Capture the cell that displays the provided text and extract its [X, Y] central coordinate. 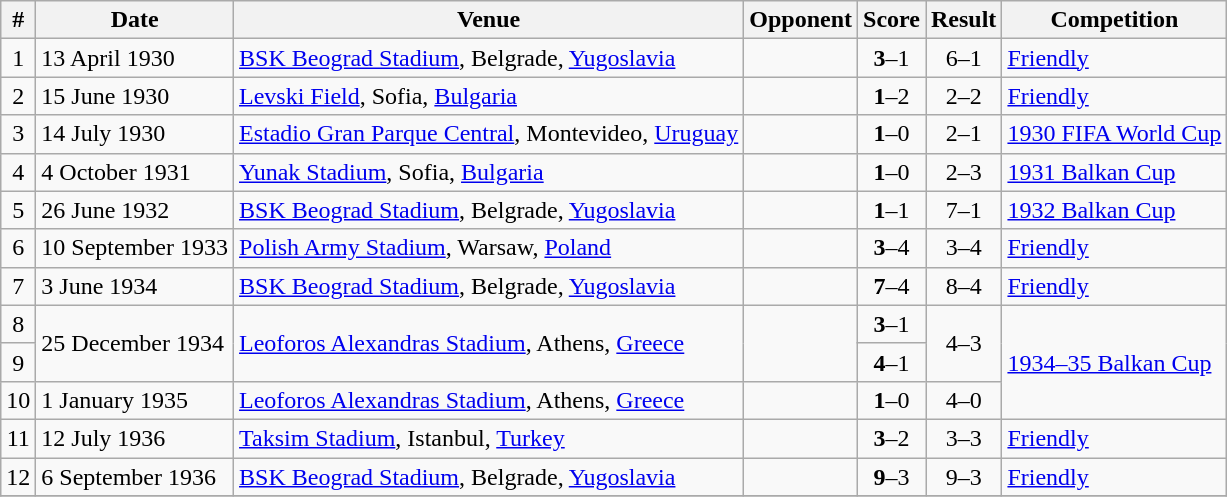
10 [18, 400]
4 [18, 172]
7–4 [892, 286]
5 [18, 210]
Date [135, 20]
3 June 1934 [135, 286]
8 [18, 324]
2–1 [964, 134]
6 September 1936 [135, 477]
1931 Balkan Cup [1114, 172]
1 January 1935 [135, 400]
2–3 [964, 172]
4–3 [964, 343]
1930 FIFA World Cup [1114, 134]
13 April 1930 [135, 58]
Competition [1114, 20]
1–2 [892, 96]
14 July 1930 [135, 134]
2–2 [964, 96]
1–1 [892, 210]
11 [18, 438]
# [18, 20]
3 [18, 134]
26 June 1932 [135, 210]
1934–35 Balkan Cup [1114, 362]
25 December 1934 [135, 343]
1 [18, 58]
Taksim Stadium, Istanbul, Turkey [489, 438]
4 October 1931 [135, 172]
7–1 [964, 210]
9 [18, 362]
15 June 1930 [135, 96]
4–0 [964, 400]
6–1 [964, 58]
Result [964, 20]
Opponent [801, 20]
1932 Balkan Cup [1114, 210]
2 [18, 96]
Polish Army Stadium, Warsaw, Poland [489, 248]
3–3 [964, 438]
10 September 1933 [135, 248]
12 July 1936 [135, 438]
Venue [489, 20]
Estadio Gran Parque Central, Montevideo, Uruguay [489, 134]
4–1 [892, 362]
7 [18, 286]
6 [18, 248]
12 [18, 477]
8–4 [964, 286]
Score [892, 20]
3–2 [892, 438]
Levski Field, Sofia, Bulgaria [489, 96]
Yunak Stadium, Sofia, Bulgaria [489, 172]
